Identify which cell holds the provided text, then report its [x, y] central coordinate. 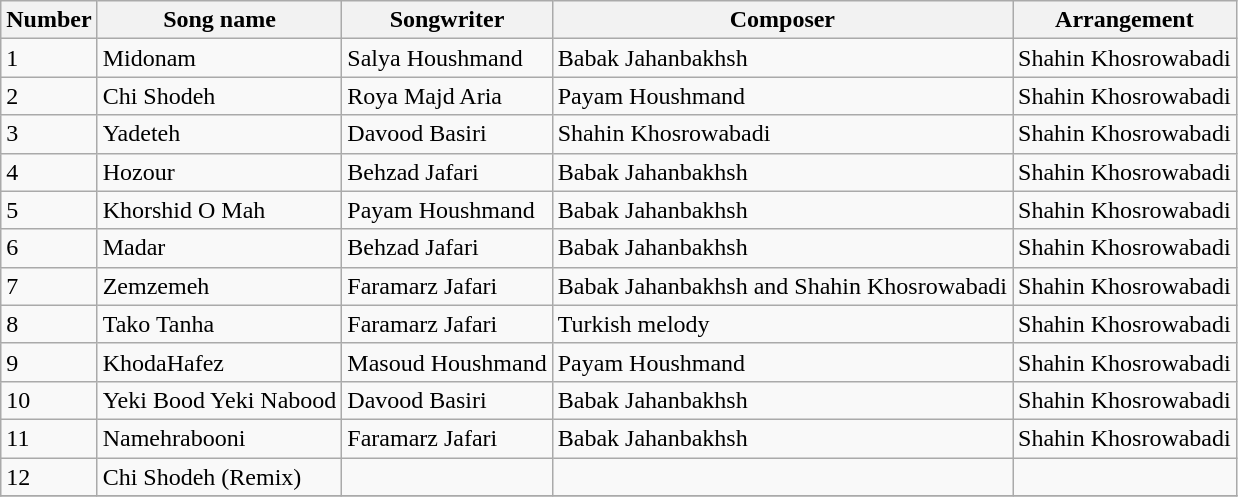
Salya Houshmand [447, 58]
12 [49, 477]
2 [49, 96]
Arrangement [1125, 20]
Hozour [220, 172]
4 [49, 172]
Chi Shodeh [220, 96]
11 [49, 438]
Masoud Houshmand [447, 362]
Composer [782, 20]
Madar [220, 248]
KhodaHafez [220, 362]
Chi Shodeh (Remix) [220, 477]
Zemzemeh [220, 286]
Song name [220, 20]
Number [49, 20]
Midonam [220, 58]
7 [49, 286]
Namehrabooni [220, 438]
Babak Jahanbakhsh and Shahin Khosrowabadi [782, 286]
3 [49, 134]
6 [49, 248]
1 [49, 58]
10 [49, 400]
Turkish melody [782, 324]
Yadeteh [220, 134]
8 [49, 324]
Yeki Bood Yeki Nabood [220, 400]
5 [49, 210]
9 [49, 362]
Khorshid O Mah [220, 210]
Tako Tanha [220, 324]
Roya Majd Aria [447, 96]
Songwriter [447, 20]
